For the text-containing cell, return its midpoint in (X, Y) coordinate format. 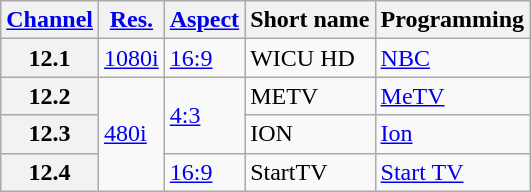
480i (132, 134)
METV (310, 96)
Res. (132, 20)
Start TV (452, 172)
12.2 (50, 96)
12.4 (50, 172)
Aspect (204, 20)
4:3 (204, 115)
Channel (50, 20)
MeTV (452, 96)
Ion (452, 134)
StartTV (310, 172)
12.3 (50, 134)
ION (310, 134)
WICU HD (310, 58)
Programming (452, 20)
NBC (452, 58)
1080i (132, 58)
12.1 (50, 58)
Short name (310, 20)
